Return (x, y) of the center of cell containing provided text 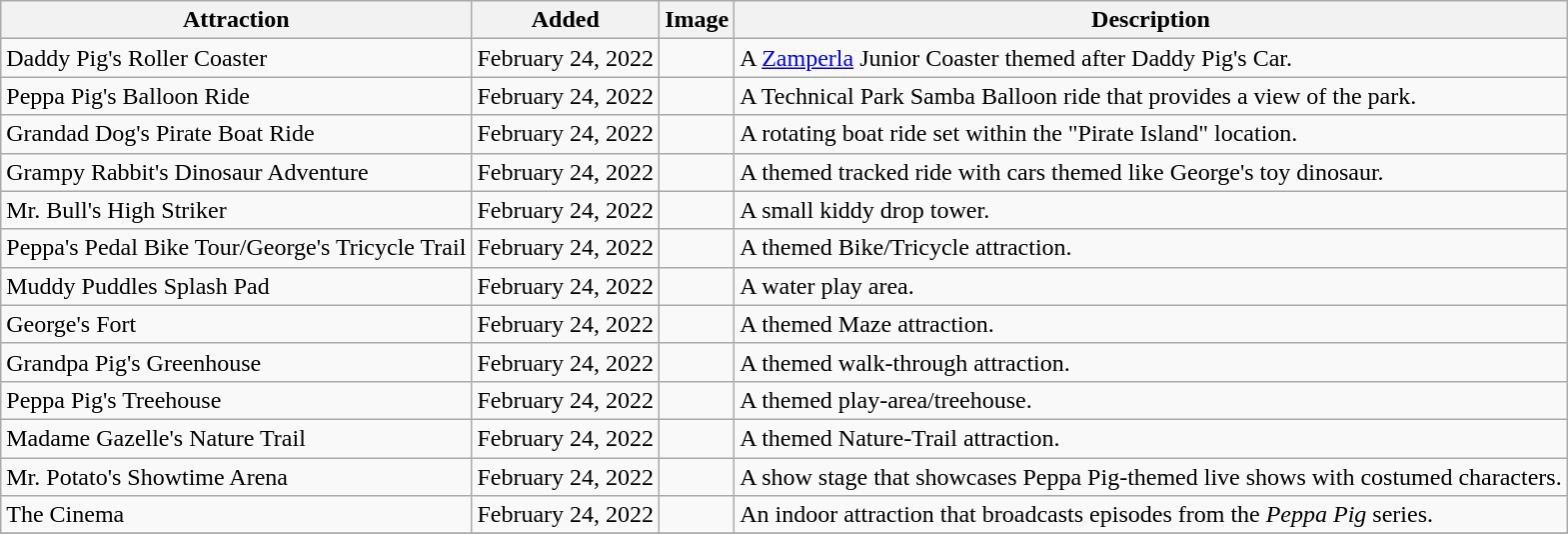
George's Fort (236, 324)
A themed Bike/Tricycle attraction. (1151, 248)
Grandpa Pig's Greenhouse (236, 362)
Added (566, 20)
Mr. Bull's High Striker (236, 210)
Peppa Pig's Treehouse (236, 400)
Peppa's Pedal Bike Tour/George's Tricycle Trail (236, 248)
Daddy Pig's Roller Coaster (236, 58)
A Technical Park Samba Balloon ride that provides a view of the park. (1151, 96)
A water play area. (1151, 286)
Grampy Rabbit's Dinosaur Adventure (236, 172)
A themed Nature-Trail attraction. (1151, 438)
The Cinema (236, 515)
Description (1151, 20)
A rotating boat ride set within the "Pirate Island" location. (1151, 134)
Attraction (236, 20)
Mr. Potato's Showtime Arena (236, 477)
An indoor attraction that broadcasts episodes from the Peppa Pig series. (1151, 515)
Muddy Puddles Splash Pad (236, 286)
A themed Maze attraction. (1151, 324)
A themed tracked ride with cars themed like George's toy dinosaur. (1151, 172)
Peppa Pig's Balloon Ride (236, 96)
Madame Gazelle's Nature Trail (236, 438)
A show stage that showcases Peppa Pig-themed live shows with costumed characters. (1151, 477)
Grandad Dog's Pirate Boat Ride (236, 134)
A Zamperla Junior Coaster themed after Daddy Pig's Car. (1151, 58)
A small kiddy drop tower. (1151, 210)
Image (698, 20)
A themed play-area/treehouse. (1151, 400)
A themed walk-through attraction. (1151, 362)
